Find where the given text appears and provide that cell's center as (x, y) coordinate. 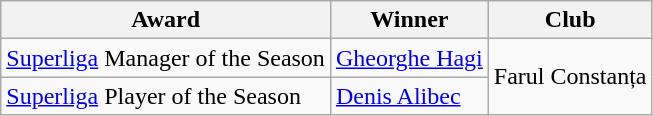
Gheorghe Hagi (409, 58)
Denis Alibec (409, 96)
Club (570, 20)
Award (166, 20)
Superliga Player of the Season (166, 96)
Farul Constanța (570, 77)
Winner (409, 20)
Superliga Manager of the Season (166, 58)
